Identify which cell holds the provided text, then report its [x, y] central coordinate. 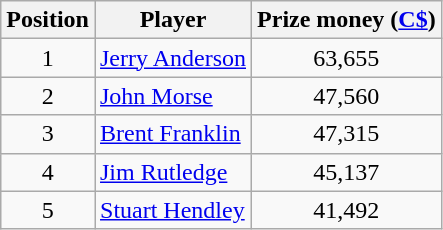
45,137 [347, 172]
Player [172, 20]
John Morse [172, 96]
5 [48, 210]
Jerry Anderson [172, 58]
2 [48, 96]
Brent Franklin [172, 134]
47,560 [347, 96]
41,492 [347, 210]
Stuart Hendley [172, 210]
Prize money (C$) [347, 20]
47,315 [347, 134]
4 [48, 172]
1 [48, 58]
3 [48, 134]
Jim Rutledge [172, 172]
Position [48, 20]
63,655 [347, 58]
